Find where the given text appears and provide that cell's center as (x, y) coordinate. 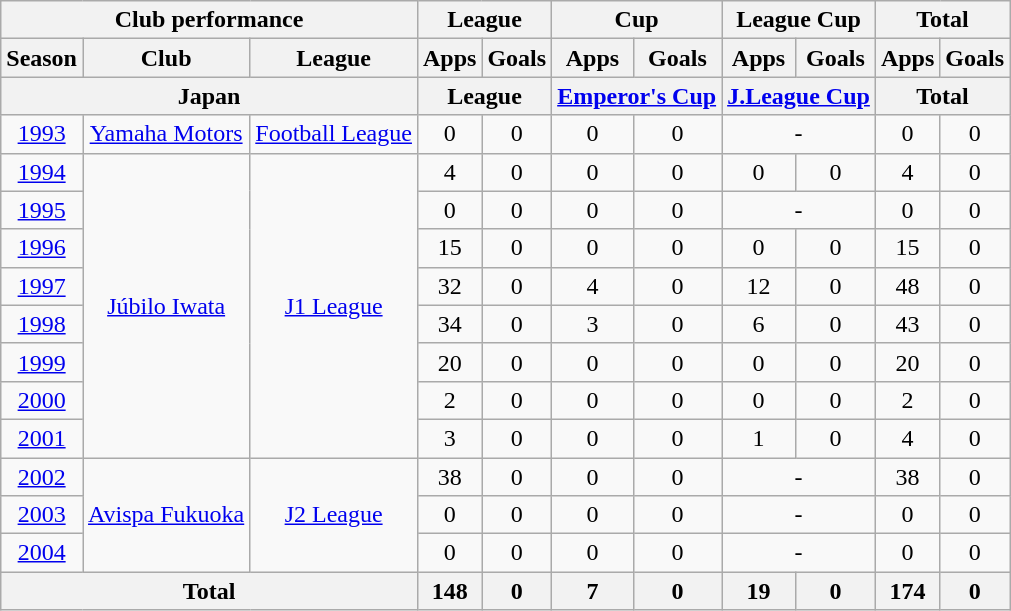
148 (449, 591)
34 (449, 324)
174 (907, 591)
Cup (637, 20)
12 (759, 286)
Club (166, 58)
43 (907, 324)
J1 League (334, 305)
48 (907, 286)
1996 (42, 248)
19 (759, 591)
Club performance (210, 20)
Japan (210, 96)
2003 (42, 515)
2002 (42, 477)
Júbilo Iwata (166, 305)
1993 (42, 134)
J.League Cup (799, 96)
Avispa Fukuoka (166, 515)
J2 League (334, 515)
1994 (42, 172)
32 (449, 286)
1 (759, 438)
2004 (42, 553)
Season (42, 58)
6 (759, 324)
Emperor's Cup (637, 96)
1995 (42, 210)
2000 (42, 400)
2001 (42, 438)
1998 (42, 324)
Yamaha Motors (166, 134)
League Cup (799, 20)
7 (593, 591)
Football League (334, 134)
1999 (42, 362)
1997 (42, 286)
